Scan for the cell matching the given text and deliver its [x, y] coordinate at center. 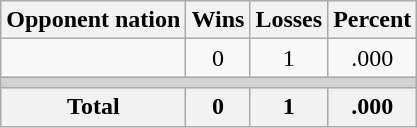
Total [94, 107]
Wins [218, 20]
Percent [372, 20]
Opponent nation [94, 20]
Losses [289, 20]
